Pinpoint the cell where the given text exists, returning its (X, Y) midpoint coordinate. 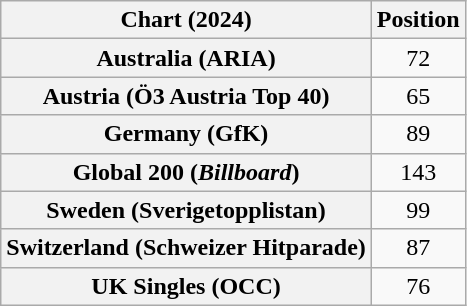
Germany (GfK) (186, 134)
143 (418, 172)
72 (418, 58)
Position (418, 20)
Global 200 (Billboard) (186, 172)
UK Singles (OCC) (186, 286)
Austria (Ö3 Austria Top 40) (186, 96)
Chart (2024) (186, 20)
89 (418, 134)
76 (418, 286)
65 (418, 96)
Switzerland (Schweizer Hitparade) (186, 248)
Australia (ARIA) (186, 58)
87 (418, 248)
99 (418, 210)
Sweden (Sverigetopplistan) (186, 210)
